For the text-containing cell, return its midpoint in [X, Y] coordinate format. 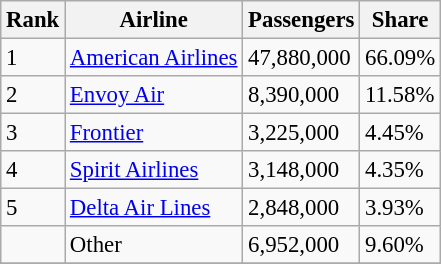
66.09% [400, 58]
11.58% [400, 95]
1 [33, 58]
2,848,000 [302, 208]
8,390,000 [302, 95]
5 [33, 208]
2 [33, 95]
Spirit Airlines [154, 170]
3.93% [400, 208]
Share [400, 20]
4 [33, 170]
Envoy Air [154, 95]
3,148,000 [302, 170]
3,225,000 [302, 133]
Passengers [302, 20]
9.60% [400, 245]
American Airlines [154, 58]
4.35% [400, 170]
6,952,000 [302, 245]
Other [154, 245]
4.45% [400, 133]
Rank [33, 20]
47,880,000 [302, 58]
Frontier [154, 133]
Delta Air Lines [154, 208]
3 [33, 133]
Airline [154, 20]
